Find where the given text appears and provide that cell's center as (X, Y) coordinate. 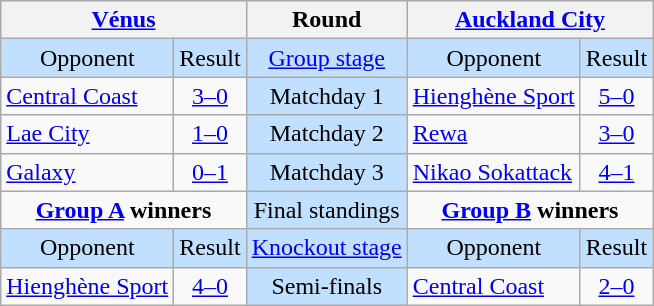
5–0 (616, 96)
Matchday 2 (326, 134)
Group stage (326, 58)
Rewa (494, 134)
Final standings (326, 210)
Matchday 3 (326, 172)
Group B winners (530, 210)
Galaxy (88, 172)
4–1 (616, 172)
1–0 (210, 134)
Lae City (88, 134)
Knockout stage (326, 248)
Matchday 1 (326, 96)
Group A winners (124, 210)
4–0 (210, 286)
2–0 (616, 286)
Semi-finals (326, 286)
0–1 (210, 172)
Nikao Sokattack (494, 172)
Round (326, 20)
Auckland City (530, 20)
Vénus (124, 20)
